From the cell containing the given text, extract its center point as (x, y) coordinate. 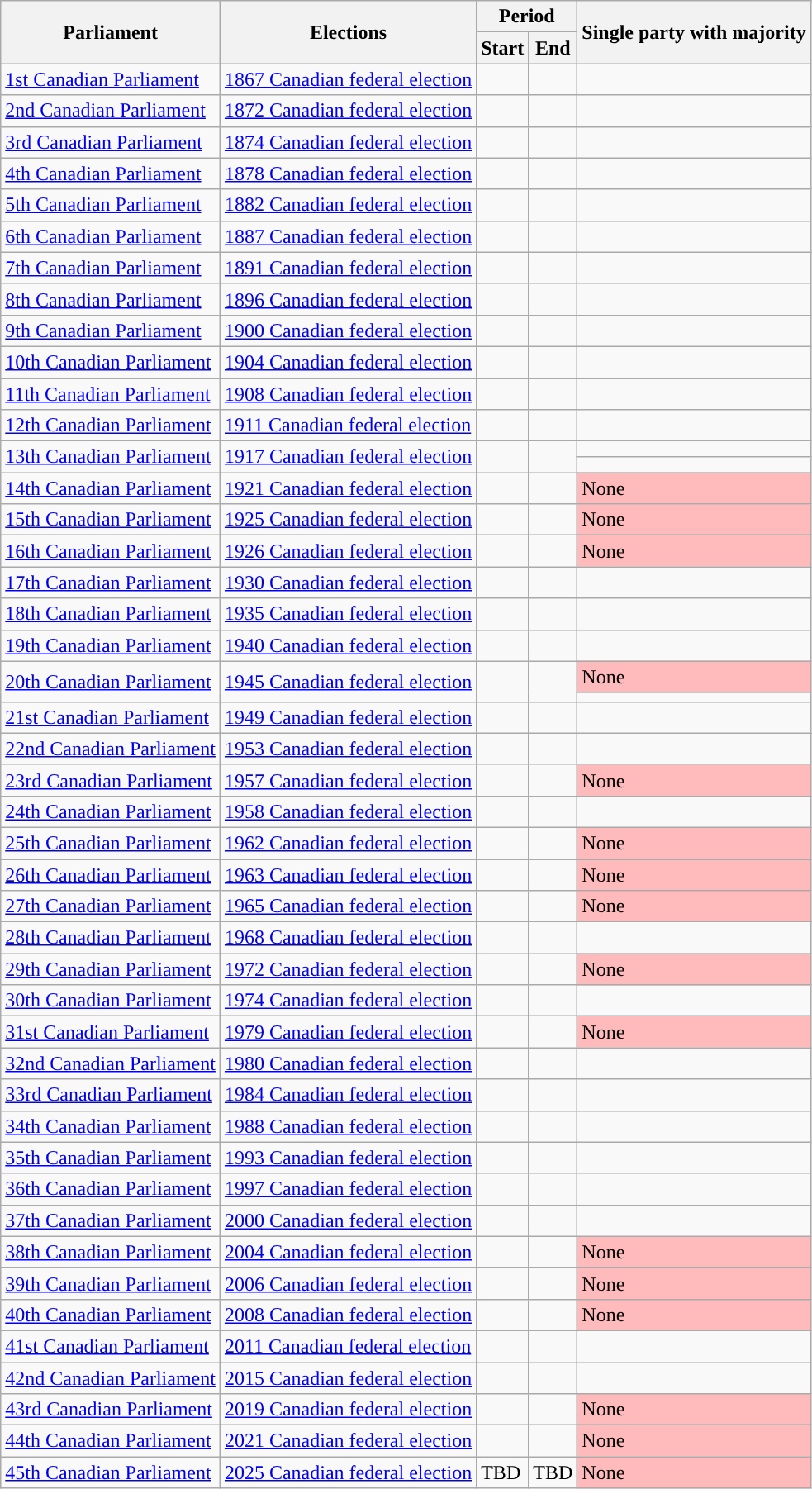
1930 Canadian federal election (348, 583)
Parliament (111, 32)
2008 Canadian federal election (348, 1315)
44th Canadian Parliament (111, 1441)
16th Canadian Parliament (111, 551)
2011 Canadian federal election (348, 1346)
14th Canadian Parliament (111, 488)
1963 Canadian federal election (348, 875)
34th Canadian Parliament (111, 1126)
11th Canadian Parliament (111, 394)
1965 Canadian federal election (348, 906)
13th Canadian Parliament (111, 457)
1957 Canadian federal election (348, 780)
42nd Canadian Parliament (111, 1377)
28th Canadian Parliament (111, 938)
38th Canadian Parliament (111, 1252)
8th Canadian Parliament (111, 299)
1949 Canadian federal election (348, 717)
1979 Canadian federal election (348, 1032)
41st Canadian Parliament (111, 1346)
1945 Canadian federal election (348, 681)
1953 Canadian federal election (348, 749)
1940 Canadian federal election (348, 645)
45th Canadian Parliament (111, 1472)
24th Canadian Parliament (111, 811)
15th Canadian Parliament (111, 520)
1984 Canadian federal election (348, 1095)
1911 Canadian federal election (348, 426)
7th Canadian Parliament (111, 268)
29th Canadian Parliament (111, 969)
1891 Canadian federal election (348, 268)
17th Canadian Parliament (111, 583)
1887 Canadian federal election (348, 236)
2019 Canadian federal election (348, 1410)
1874 Canadian federal election (348, 142)
1878 Canadian federal election (348, 174)
25th Canadian Parliament (111, 843)
2021 Canadian federal election (348, 1441)
36th Canadian Parliament (111, 1189)
2025 Canadian federal election (348, 1472)
1988 Canadian federal election (348, 1126)
40th Canadian Parliament (111, 1315)
Period (527, 17)
1926 Canadian federal election (348, 551)
1925 Canadian federal election (348, 520)
2015 Canadian federal election (348, 1377)
1935 Canadian federal election (348, 614)
End (553, 48)
27th Canadian Parliament (111, 906)
1872 Canadian federal election (348, 111)
32nd Canadian Parliament (111, 1063)
10th Canadian Parliament (111, 362)
2004 Canadian federal election (348, 1252)
26th Canadian Parliament (111, 875)
1st Canadian Parliament (111, 79)
23rd Canadian Parliament (111, 780)
1993 Canadian federal election (348, 1158)
30th Canadian Parliament (111, 1001)
1867 Canadian federal election (348, 79)
1921 Canadian federal election (348, 488)
39th Canadian Parliament (111, 1283)
18th Canadian Parliament (111, 614)
1900 Canadian federal election (348, 331)
4th Canadian Parliament (111, 174)
2000 Canadian federal election (348, 1220)
35th Canadian Parliament (111, 1158)
Elections (348, 32)
9th Canadian Parliament (111, 331)
21st Canadian Parliament (111, 717)
1908 Canadian federal election (348, 394)
12th Canadian Parliament (111, 426)
1896 Canadian federal election (348, 299)
1904 Canadian federal election (348, 362)
1917 Canadian federal election (348, 457)
20th Canadian Parliament (111, 681)
5th Canadian Parliament (111, 205)
22nd Canadian Parliament (111, 749)
Start (502, 48)
31st Canadian Parliament (111, 1032)
37th Canadian Parliament (111, 1220)
19th Canadian Parliament (111, 645)
6th Canadian Parliament (111, 236)
1958 Canadian federal election (348, 811)
2nd Canadian Parliament (111, 111)
1968 Canadian federal election (348, 938)
1997 Canadian federal election (348, 1189)
1962 Canadian federal election (348, 843)
1972 Canadian federal election (348, 969)
2006 Canadian federal election (348, 1283)
3rd Canadian Parliament (111, 142)
1980 Canadian federal election (348, 1063)
43rd Canadian Parliament (111, 1410)
1974 Canadian federal election (348, 1001)
1882 Canadian federal election (348, 205)
33rd Canadian Parliament (111, 1095)
Single party with majority (694, 32)
